Search for the cell housing the specified text and yield its (X, Y) center coordinate. 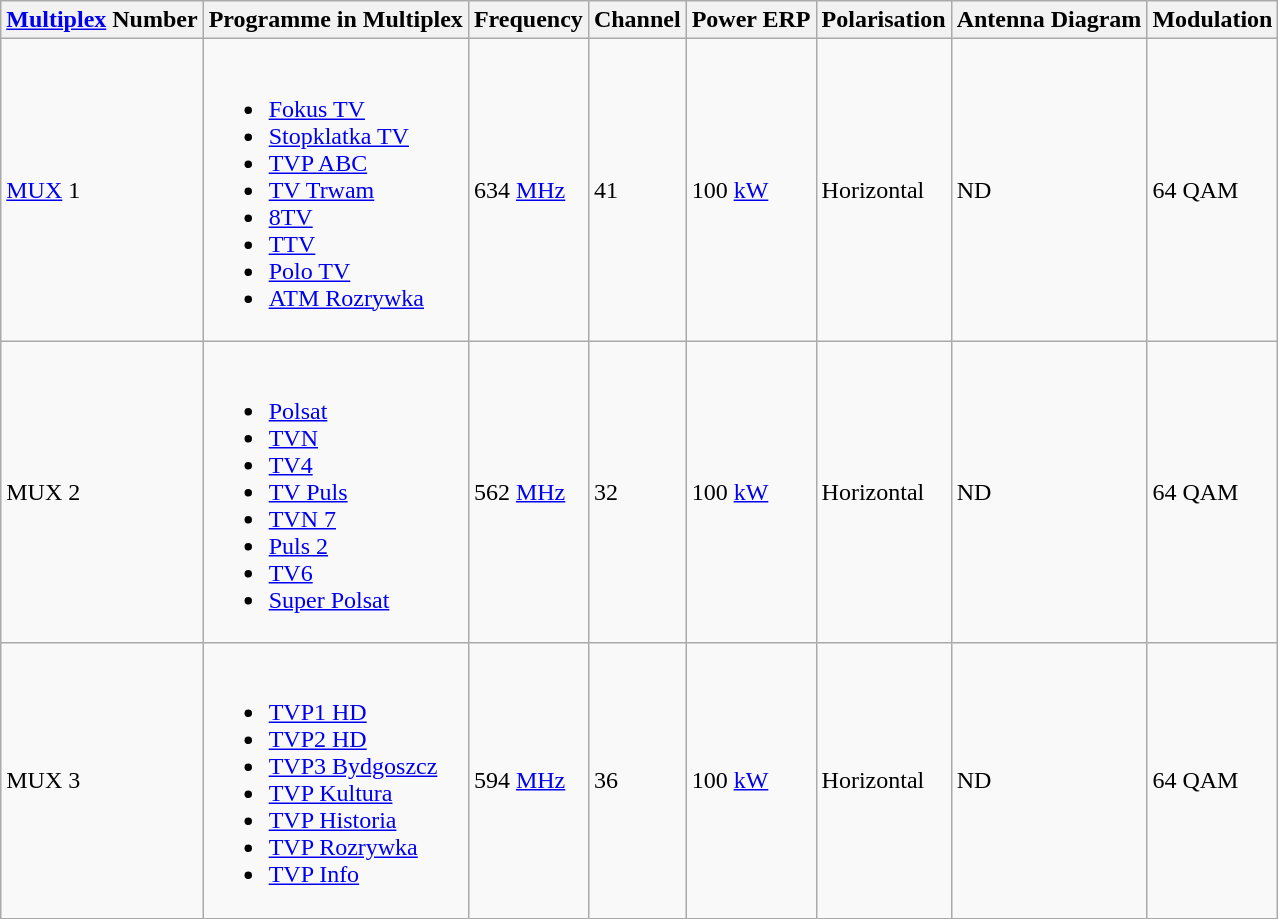
Programme in Multiplex (336, 20)
Antenna Diagram (1049, 20)
41 (637, 190)
562 MHz (528, 492)
Frequency (528, 20)
634 MHz (528, 190)
PolsatTVNTV4TV PulsTVN 7Puls 2TV6Super Polsat (336, 492)
Fokus TVStopklatka TVTVP ABCTV Trwam8TVTTVPolo TVATM Rozrywka (336, 190)
Power ERP (751, 20)
Modulation (1212, 20)
36 (637, 780)
Multiplex Number (102, 20)
MUX 1 (102, 190)
32 (637, 492)
MUX 3 (102, 780)
594 MHz (528, 780)
TVP1 HDTVP2 HDTVP3 BydgoszczTVP KulturaTVP HistoriaTVP RozrywkaTVP Info (336, 780)
MUX 2 (102, 492)
Channel (637, 20)
Polarisation (884, 20)
